Scan for the cell matching the given text and deliver its (X, Y) coordinate at center. 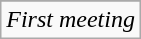
First meeting (71, 20)
